Search for the cell housing the specified text and yield its (x, y) center coordinate. 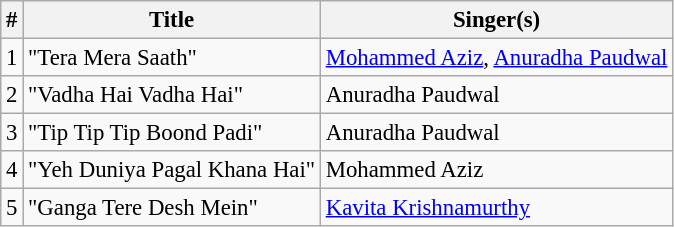
4 (12, 170)
"Yeh Duniya Pagal Khana Hai" (172, 170)
"Ganga Tere Desh Mein" (172, 208)
Mohammed Aziz, Anuradha Paudwal (496, 58)
5 (12, 208)
3 (12, 133)
1 (12, 58)
Mohammed Aziz (496, 170)
2 (12, 95)
"Vadha Hai Vadha Hai" (172, 95)
"Tera Mera Saath" (172, 58)
# (12, 20)
Title (172, 20)
Singer(s) (496, 20)
"Tip Tip Tip Boond Padi" (172, 133)
Kavita Krishnamurthy (496, 208)
